Extract the [X, Y] coordinate from the center of the cell holding the provided text.  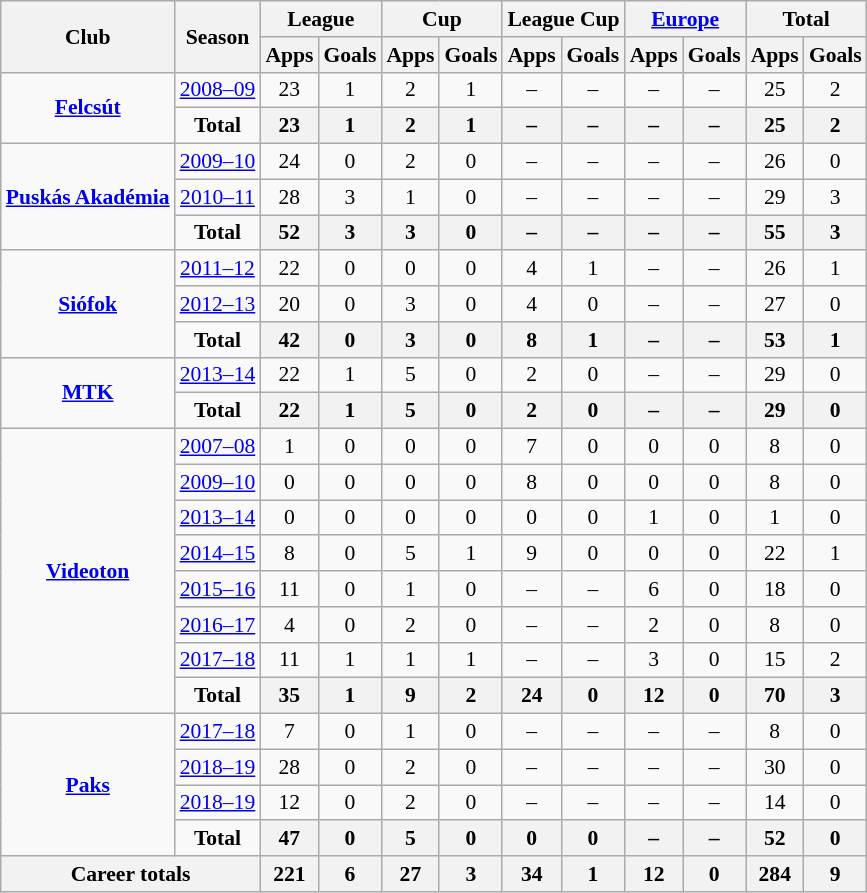
Siófok [88, 304]
Cup [442, 19]
Paks [88, 785]
20 [289, 304]
55 [775, 233]
34 [532, 874]
2010–11 [218, 197]
Club [88, 36]
Europe [686, 19]
284 [775, 874]
18 [775, 589]
2015–16 [218, 589]
47 [289, 839]
2008–09 [218, 90]
42 [289, 340]
2016–17 [218, 625]
221 [289, 874]
2014–15 [218, 554]
30 [775, 767]
70 [775, 696]
2011–12 [218, 269]
Season [218, 36]
2007–08 [218, 447]
Puskás Akadémia [88, 198]
35 [289, 696]
League [320, 19]
14 [775, 803]
15 [775, 660]
League Cup [563, 19]
Career totals [131, 874]
2012–13 [218, 304]
MTK [88, 392]
Felcsút [88, 108]
53 [775, 340]
Videoton [88, 572]
